Determine the (X, Y) coordinate at the center of the cell enclosing the given text.  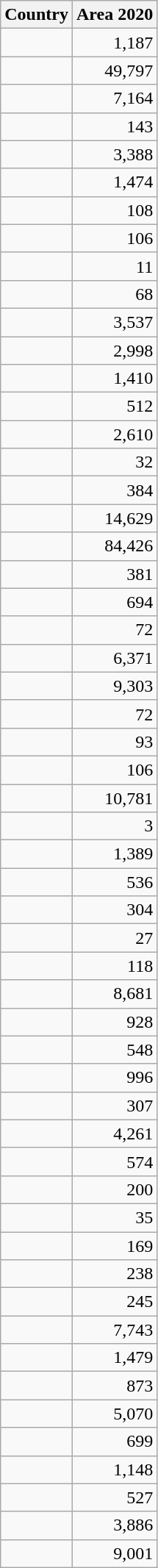
32 (115, 462)
307 (115, 1106)
996 (115, 1078)
694 (115, 602)
928 (115, 1022)
3,537 (115, 322)
536 (115, 882)
118 (115, 966)
35 (115, 1217)
512 (115, 407)
Area 2020 (115, 15)
574 (115, 1161)
3,388 (115, 154)
108 (115, 210)
14,629 (115, 518)
27 (115, 938)
7,164 (115, 99)
238 (115, 1274)
10,781 (115, 798)
Country (37, 15)
304 (115, 910)
1,474 (115, 182)
1,389 (115, 854)
699 (115, 1442)
527 (115, 1497)
6,371 (115, 658)
873 (115, 1386)
381 (115, 574)
2,998 (115, 351)
1,187 (115, 43)
548 (115, 1050)
49,797 (115, 71)
1,148 (115, 1469)
7,743 (115, 1330)
3,886 (115, 1525)
169 (115, 1246)
2,610 (115, 434)
8,681 (115, 994)
384 (115, 490)
11 (115, 266)
68 (115, 294)
4,261 (115, 1134)
1,410 (115, 379)
143 (115, 126)
1,479 (115, 1358)
245 (115, 1302)
9,303 (115, 686)
9,001 (115, 1553)
84,426 (115, 546)
3 (115, 826)
200 (115, 1189)
5,070 (115, 1414)
93 (115, 742)
